Pinpoint the cell where the given text exists, returning its [x, y] midpoint coordinate. 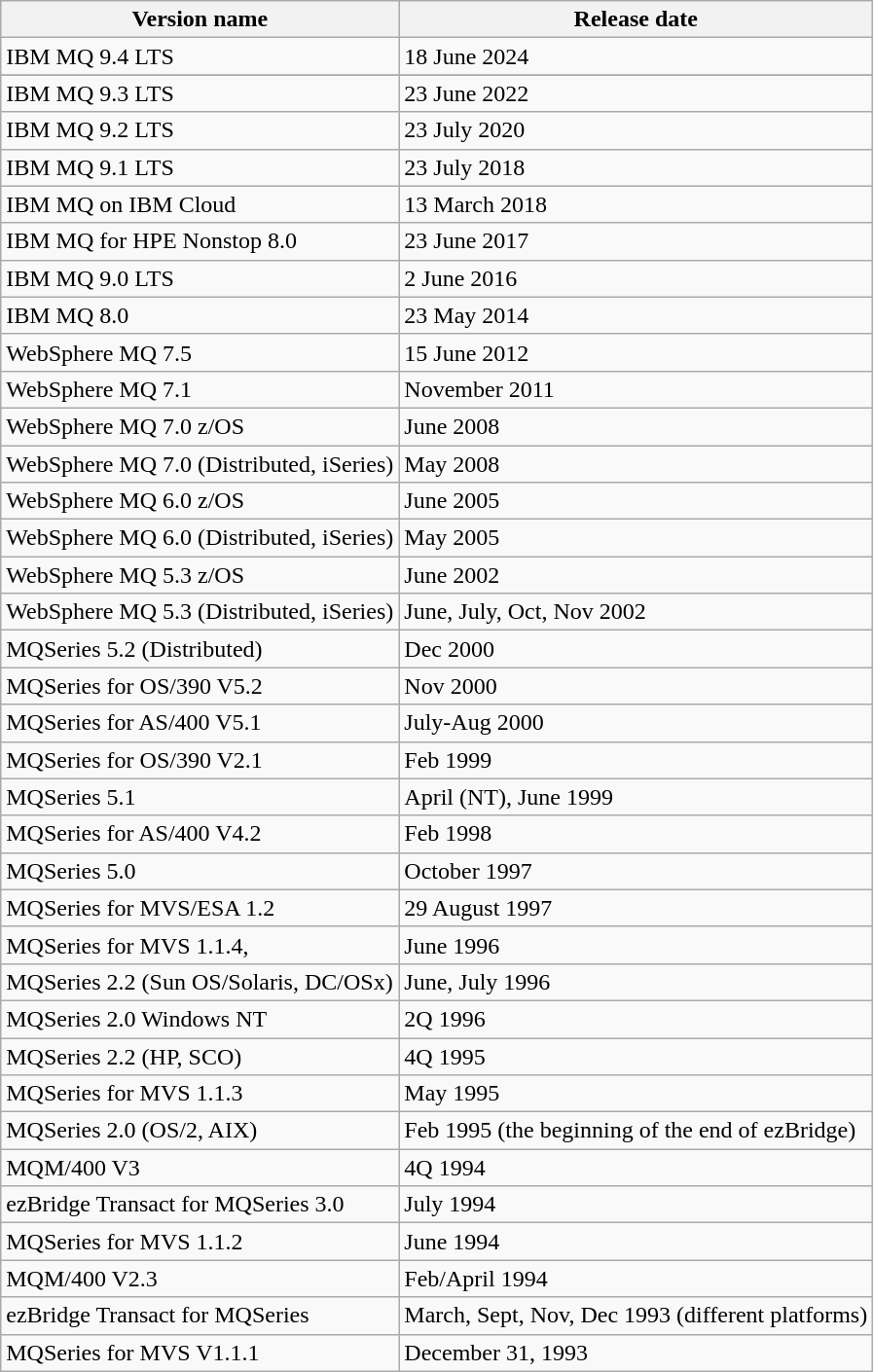
MQSeries for MVS 1.1.4, [200, 945]
Version name [200, 19]
Feb/April 1994 [637, 1279]
MQSeries for AS/400 V4.2 [200, 834]
June, July 1996 [637, 982]
MQSeries for MVS 1.1.2 [200, 1242]
June 2005 [637, 501]
29 August 1997 [637, 908]
MQSeries for MVS 1.1.3 [200, 1094]
WebSphere MQ 7.0 (Distributed, iSeries) [200, 464]
2Q 1996 [637, 1019]
23 May 2014 [637, 315]
MQSeries 5.2 (Distributed) [200, 649]
13 March 2018 [637, 204]
MQM/400 V2.3 [200, 1279]
MQSeries for OS/390 V2.1 [200, 760]
WebSphere MQ 7.0 z/OS [200, 426]
June 1996 [637, 945]
23 June 2017 [637, 241]
18 June 2024 [637, 56]
July 1994 [637, 1205]
23 June 2022 [637, 93]
July-Aug 2000 [637, 723]
WebSphere MQ 6.0 z/OS [200, 501]
WebSphere MQ 6.0 (Distributed, iSeries) [200, 538]
IBM MQ 9.0 LTS [200, 278]
MQSeries 2.2 (HP, SCO) [200, 1056]
MQSeries 5.0 [200, 871]
Feb 1999 [637, 760]
ezBridge Transact for MQSeries [200, 1316]
Release date [637, 19]
May 1995 [637, 1094]
November 2011 [637, 389]
23 July 2018 [637, 167]
WebSphere MQ 5.3 (Distributed, iSeries) [200, 612]
May 2008 [637, 464]
23 July 2020 [637, 130]
WebSphere MQ 7.1 [200, 389]
December 31, 1993 [637, 1353]
IBM MQ 8.0 [200, 315]
15 June 2012 [637, 352]
June 2002 [637, 575]
October 1997 [637, 871]
MQM/400 V3 [200, 1168]
IBM MQ 9.2 LTS [200, 130]
WebSphere MQ 5.3 z/OS [200, 575]
Feb 1998 [637, 834]
Nov 2000 [637, 686]
April (NT), June 1999 [637, 797]
ezBridge Transact for MQSeries 3.0 [200, 1205]
IBM MQ on IBM Cloud [200, 204]
MQSeries for AS/400 V5.1 [200, 723]
June, July, Oct, Nov 2002 [637, 612]
2 June 2016 [637, 278]
MQSeries for MVS V1.1.1 [200, 1353]
IBM MQ 9.1 LTS [200, 167]
Feb 1995 (the beginning of the end of ezBridge) [637, 1131]
IBM MQ 9.3 LTS [200, 93]
March, Sept, Nov, Dec 1993 (different platforms) [637, 1316]
IBM MQ 9.4 LTS [200, 56]
WebSphere MQ 7.5 [200, 352]
MQSeries 2.0 (OS/2, AIX) [200, 1131]
MQSeries for MVS/ESA 1.2 [200, 908]
MQSeries 2.0 Windows NT [200, 1019]
IBM MQ for HPE Nonstop 8.0 [200, 241]
May 2005 [637, 538]
MQSeries for OS/390 V5.2 [200, 686]
4Q 1994 [637, 1168]
June 2008 [637, 426]
June 1994 [637, 1242]
Dec 2000 [637, 649]
MQSeries 2.2 (Sun OS/Solaris, DC/OSx) [200, 982]
MQSeries 5.1 [200, 797]
4Q 1995 [637, 1056]
